Extract the (x, y) coordinate from the center of the cell holding the provided text.  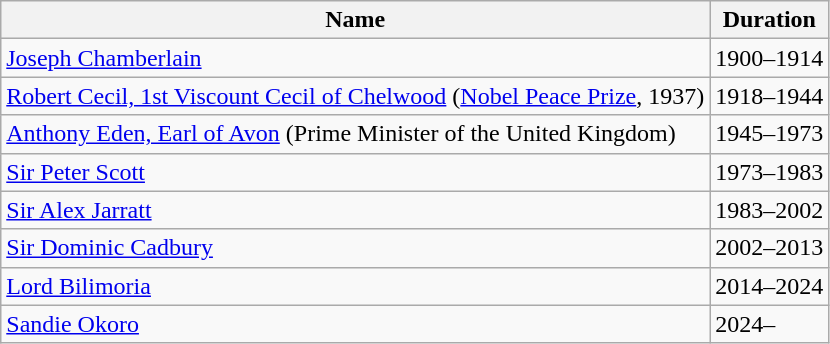
1900–1914 (770, 58)
1983–2002 (770, 210)
Sir Alex Jarratt (356, 210)
Name (356, 20)
1945–1973 (770, 134)
Sir Peter Scott (356, 172)
Sandie Okoro (356, 324)
2014–2024 (770, 286)
1918–1944 (770, 96)
Joseph Chamberlain (356, 58)
2024– (770, 324)
Sir Dominic Cadbury (356, 248)
Robert Cecil, 1st Viscount Cecil of Chelwood (Nobel Peace Prize, 1937) (356, 96)
Anthony Eden, Earl of Avon (Prime Minister of the United Kingdom) (356, 134)
1973–1983 (770, 172)
Lord Bilimoria (356, 286)
2002–2013 (770, 248)
Duration (770, 20)
